Return [X, Y] of the center of cell containing provided text 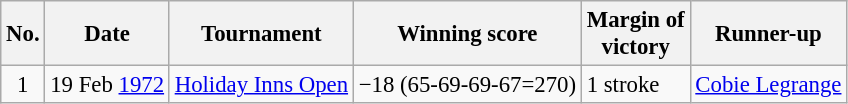
Winning score [467, 34]
Tournament [261, 34]
−18 (65-69-69-67=270) [467, 85]
1 [23, 85]
Holiday Inns Open [261, 85]
19 Feb 1972 [107, 85]
No. [23, 34]
Margin ofvictory [636, 34]
1 stroke [636, 85]
Date [107, 34]
Cobie Legrange [768, 85]
Runner-up [768, 34]
